Return [X, Y] of the center of cell containing provided text 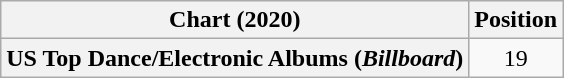
Position [516, 20]
US Top Dance/Electronic Albums (Billboard) [235, 58]
Chart (2020) [235, 20]
19 [516, 58]
